Search for the cell housing the specified text and yield its [X, Y] center coordinate. 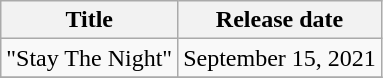
Release date [280, 20]
September 15, 2021 [280, 58]
"Stay The Night" [90, 58]
Title [90, 20]
